Pinpoint the cell where the given text exists, returning its [X, Y] midpoint coordinate. 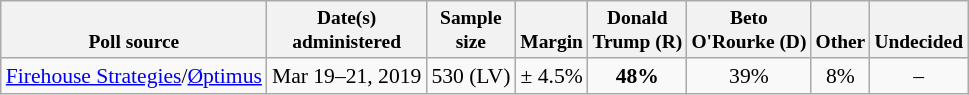
Other [840, 30]
Poll source [134, 30]
± 4.5% [551, 76]
BetoO'Rourke (D) [749, 30]
Undecided [919, 30]
39% [749, 76]
48% [638, 76]
Firehouse Strategies/Øptimus [134, 76]
Margin [551, 30]
Samplesize [470, 30]
– [919, 76]
DonaldTrump (R) [638, 30]
Date(s)administered [346, 30]
530 (LV) [470, 76]
8% [840, 76]
Mar 19–21, 2019 [346, 76]
